Pinpoint the cell where the given text exists, returning its [X, Y] midpoint coordinate. 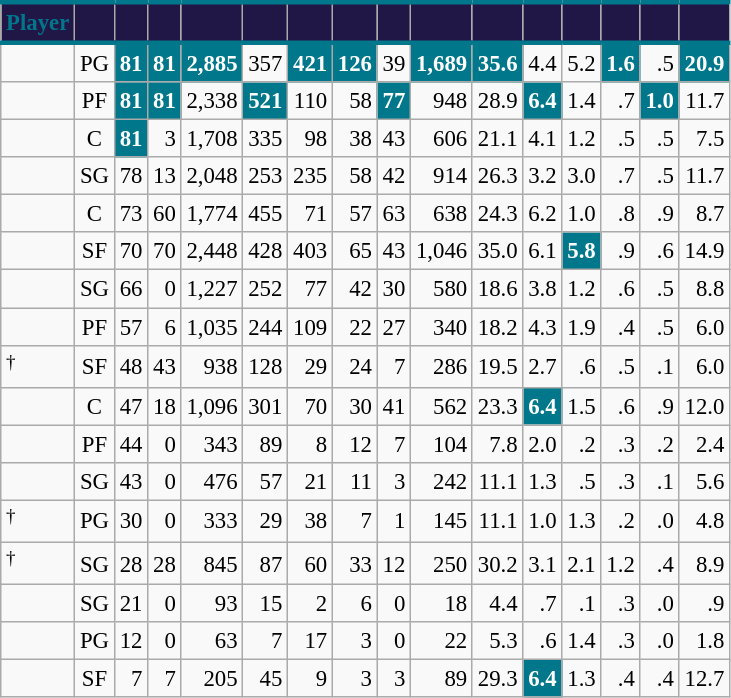
1.6 [620, 62]
23.3 [497, 406]
93 [212, 604]
580 [442, 289]
8 [310, 444]
87 [266, 563]
6.2 [542, 214]
12.7 [704, 679]
2.0 [542, 444]
128 [266, 366]
5.6 [704, 482]
48 [130, 366]
1.9 [582, 327]
6.1 [542, 251]
1,096 [212, 406]
12.0 [704, 406]
476 [212, 482]
1,774 [212, 214]
252 [266, 289]
35.0 [497, 251]
28.9 [497, 101]
562 [442, 406]
145 [442, 521]
421 [310, 62]
8.7 [704, 214]
5.3 [497, 641]
403 [310, 251]
3.2 [542, 176]
340 [442, 327]
4.8 [704, 521]
7.8 [497, 444]
4.1 [542, 139]
71 [310, 214]
455 [266, 214]
41 [394, 406]
938 [212, 366]
250 [442, 563]
1,689 [442, 62]
357 [266, 62]
2,448 [212, 251]
2,338 [212, 101]
65 [354, 251]
66 [130, 289]
242 [442, 482]
606 [442, 139]
1 [394, 521]
35.6 [497, 62]
914 [442, 176]
39 [394, 62]
286 [442, 366]
98 [310, 139]
948 [442, 101]
20.9 [704, 62]
1,227 [212, 289]
21.1 [497, 139]
2,048 [212, 176]
9 [310, 679]
235 [310, 176]
19.5 [497, 366]
29.3 [497, 679]
2 [310, 604]
45 [266, 679]
8.8 [704, 289]
2.7 [542, 366]
2.4 [704, 444]
2,885 [212, 62]
343 [212, 444]
244 [266, 327]
1.5 [582, 406]
335 [266, 139]
3.0 [582, 176]
18.2 [497, 327]
27 [394, 327]
1.8 [704, 641]
78 [130, 176]
26.3 [497, 176]
44 [130, 444]
73 [130, 214]
1,708 [212, 139]
33 [354, 563]
15 [266, 604]
13 [164, 176]
4.3 [542, 327]
1,046 [442, 251]
5.2 [582, 62]
.8 [620, 214]
1,035 [212, 327]
24 [354, 366]
428 [266, 251]
521 [266, 101]
205 [212, 679]
3.8 [542, 289]
24.3 [497, 214]
126 [354, 62]
5.8 [582, 251]
47 [130, 406]
7.5 [704, 139]
253 [266, 176]
109 [310, 327]
Player [38, 22]
110 [310, 101]
104 [442, 444]
638 [442, 214]
11 [354, 482]
3.1 [542, 563]
30.2 [497, 563]
301 [266, 406]
18.6 [497, 289]
845 [212, 563]
2.1 [582, 563]
8.9 [704, 563]
17 [310, 641]
14.9 [704, 251]
333 [212, 521]
